Return the [X, Y] coordinate for the center point of the cell that contains the specified text.  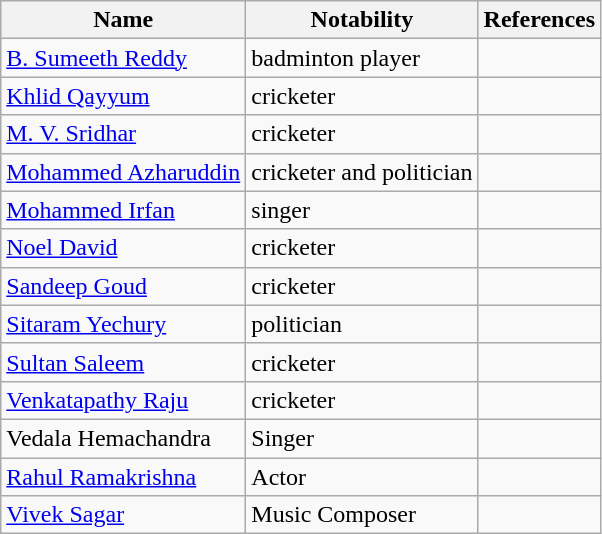
Rahul Ramakrishna [124, 477]
singer [362, 210]
B. Sumeeth Reddy [124, 58]
Venkatapathy Raju [124, 400]
Mohammed Azharuddin [124, 172]
Khlid Qayyum [124, 96]
Vedala Hemachandra [124, 438]
Sultan Saleem [124, 362]
Noel David [124, 248]
Singer [362, 438]
Name [124, 20]
cricketer and politician [362, 172]
politician [362, 324]
Mohammed Irfan [124, 210]
Sandeep Goud [124, 286]
Notability [362, 20]
M. V. Sridhar [124, 134]
badminton player [362, 58]
References [540, 20]
Actor [362, 477]
Sitaram Yechury [124, 324]
Music Composer [362, 515]
Vivek Sagar [124, 515]
